Output the (x, y) coordinate of the center of the cell containing the given text.  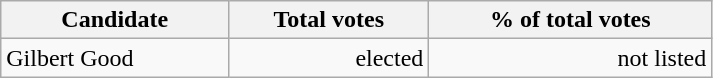
elected (329, 58)
not listed (570, 58)
% of total votes (570, 20)
Gilbert Good (115, 58)
Total votes (329, 20)
Candidate (115, 20)
